Scan for the cell matching the given text and deliver its [x, y] coordinate at center. 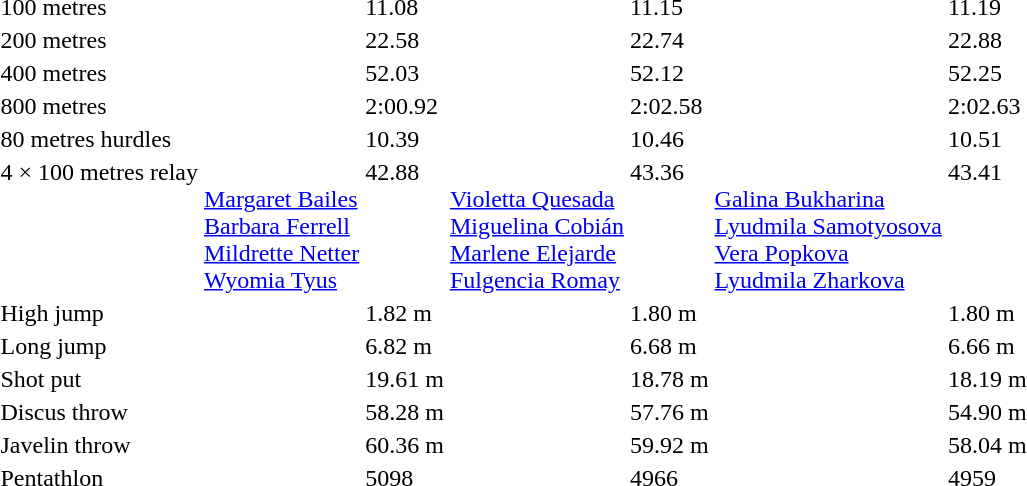
Margaret BailesBarbara FerrellMildrette NetterWyomia Tyus [281, 226]
58.28 m [405, 412]
18.78 m [669, 379]
10.46 [669, 139]
59.92 m [669, 445]
60.36 m [405, 445]
Violetta QuesadaMiguelina CobiánMarlene ElejardeFulgencia Romay [536, 226]
6.68 m [669, 346]
42.88 [405, 226]
Galina BukharinaLyudmila SamotyosovaVera PopkovaLyudmila Zharkova [828, 226]
10.39 [405, 139]
22.58 [405, 40]
43.36 [669, 226]
1.80 m [669, 313]
52.12 [669, 73]
2:02.58 [669, 106]
6.82 m [405, 346]
52.03 [405, 73]
19.61 m [405, 379]
57.76 m [669, 412]
1.82 m [405, 313]
2:00.92 [405, 106]
22.74 [669, 40]
